Scan for the cell matching the given text and deliver its [X, Y] coordinate at center. 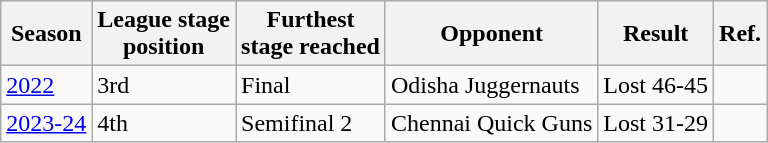
Lost 31-29 [656, 123]
Season [46, 34]
Semifinal 2 [311, 123]
Furtheststage reached [311, 34]
4th [164, 123]
Opponent [491, 34]
League stageposition [164, 34]
3rd [164, 85]
2022 [46, 85]
Chennai Quick Guns [491, 123]
Ref. [740, 34]
2023-24 [46, 123]
Odisha Juggernauts [491, 85]
Final [311, 85]
Lost 46-45 [656, 85]
Result [656, 34]
